Search for the cell housing the specified text and yield its [X, Y] center coordinate. 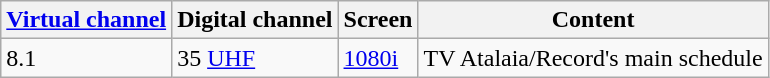
Content [593, 20]
8.1 [86, 58]
35 UHF [255, 58]
TV Atalaia/Record's main schedule [593, 58]
Digital channel [255, 20]
1080i [378, 58]
Screen [378, 20]
Virtual channel [86, 20]
